Find where the given text appears and provide that cell's center as (x, y) coordinate. 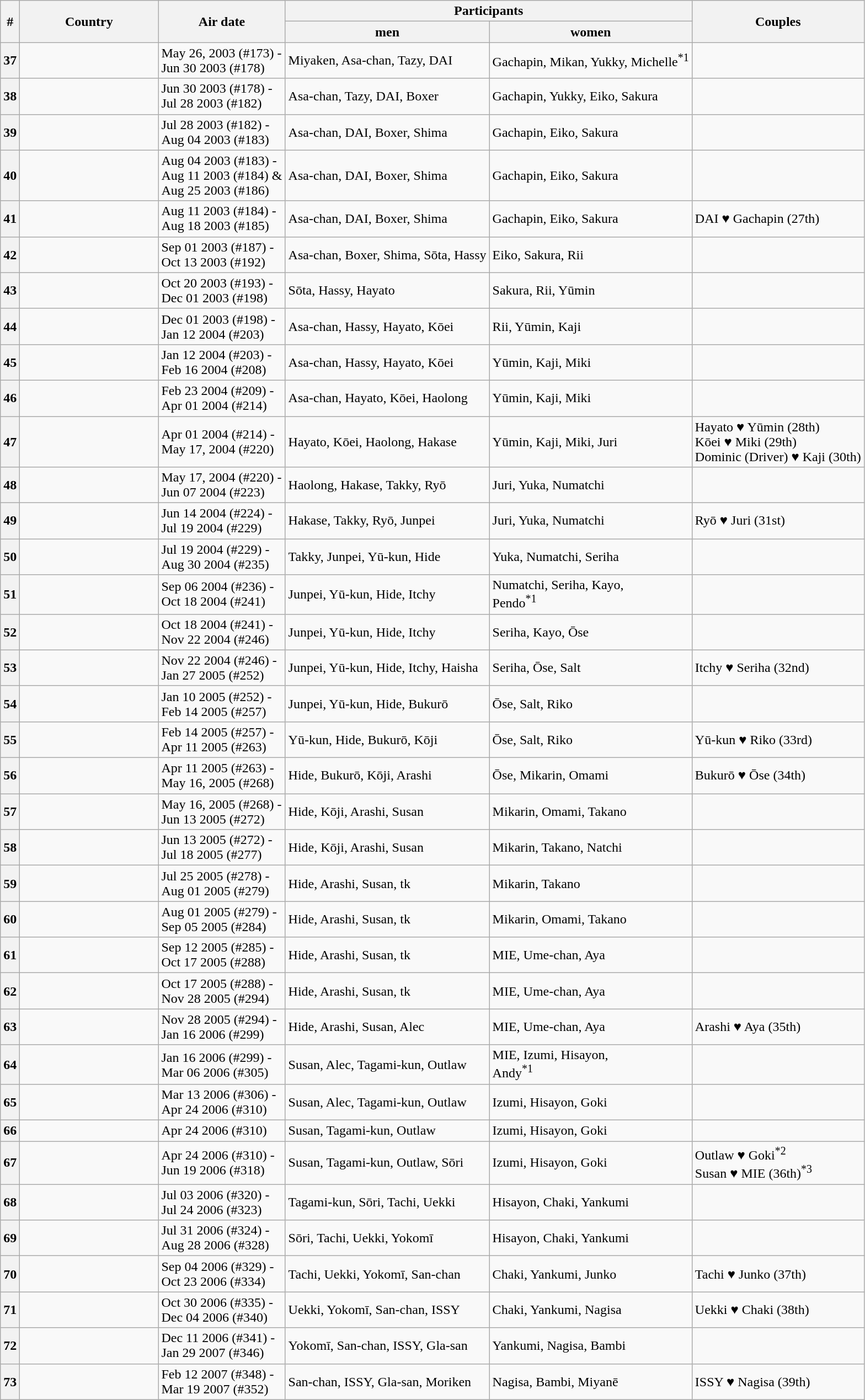
46 (10, 398)
Oct 17 2005 (#288) -Nov 28 2005 (#294) (222, 991)
Participants (489, 11)
Gachapin, Yukky, Eiko, Sakura (590, 96)
Yū-kun ♥ Riko (33rd) (778, 739)
Yankumi, Nagisa, Bambi (590, 1346)
38 (10, 96)
Asa-chan, Hayato, Kōei, Haolong (387, 398)
51 (10, 595)
Jul 28 2003 (#182) -Aug 04 2003 (#183) (222, 132)
Hide, Bukurō, Kōji, Arashi (387, 776)
Gachapin, Mikan, Yukky, Michelle*1 (590, 61)
41 (10, 218)
Ryō ♥ Juri (31st) (778, 521)
Sōta, Hassy, Hayato (387, 290)
40 (10, 175)
Bukurō ♥ Ōse (34th) (778, 776)
Itchy ♥ Seriha (32nd) (778, 667)
Jul 31 2006 (#324) -Aug 28 2006 (#328) (222, 1238)
43 (10, 290)
Jul 25 2005 (#278) -Aug 01 2005 (#279) (222, 884)
Takky, Junpei, Yū-kun, Hide (387, 557)
Miyaken, Asa-chan, Tazy, DAI (387, 61)
Haolong, Hakase, Takky, Ryō (387, 485)
Susan, Tagami-kun, Outlaw (387, 1131)
Feb 23 2004 (#209) -Apr 01 2004 (#214) (222, 398)
71 (10, 1310)
Nagisa, Bambi, Miyanē (590, 1381)
65 (10, 1102)
Asa-chan, Boxer, Shima, Sōta, Hassy (387, 255)
Jan 12 2004 (#203) -Feb 16 2004 (#208) (222, 362)
44 (10, 327)
Hakase, Takky, Ryō, Junpei (387, 521)
Dec 01 2003 (#198) -Jan 12 2004 (#203) (222, 327)
48 (10, 485)
61 (10, 955)
60 (10, 919)
39 (10, 132)
Junpei, Yū-kun, Hide, Bukurō (387, 704)
Hayato, Kōei, Haolong, Hakase (387, 441)
MIE, Izumi, Hisayon,Andy*1 (590, 1065)
Numatchi, Seriha, Kayo,Pendo*1 (590, 595)
women (590, 32)
Uekki ♥ Chaki (38th) (778, 1310)
50 (10, 557)
Sep 01 2003 (#187) -Oct 13 2003 (#192) (222, 255)
Oct 20 2003 (#193) -Dec 01 2003 (#198) (222, 290)
San-chan, ISSY, Gla-san, Moriken (387, 1381)
Asa-chan, Tazy, DAI, Boxer (387, 96)
Chaki, Yankumi, Nagisa (590, 1310)
Sep 12 2005 (#285) -Oct 17 2005 (#288) (222, 955)
Hide, Arashi, Susan, Alec (387, 1027)
Oct 18 2004 (#241) -Nov 22 2004 (#246) (222, 632)
52 (10, 632)
57 (10, 812)
Couples (778, 22)
54 (10, 704)
men (387, 32)
Chaki, Yankumi, Junko (590, 1274)
ISSY ♥ Nagisa (39th) (778, 1381)
Apr 24 2006 (#310) -Jun 19 2006 (#318) (222, 1163)
Aug 11 2003 (#184) -Aug 18 2003 (#185) (222, 218)
Tagami-kun, Sōri, Tachi, Uekki (387, 1203)
Feb 12 2007 (#348) -Mar 19 2007 (#352) (222, 1381)
Junpei, Yū-kun, Hide, Itchy, Haisha (387, 667)
Country (89, 22)
Uekki, Yokomī, San-chan, ISSY (387, 1310)
49 (10, 521)
Mikarin, Takano (590, 884)
Apr 11 2005 (#263) -May 16, 2005 (#268) (222, 776)
70 (10, 1274)
45 (10, 362)
Tachi ♥ Junko (37th) (778, 1274)
Air date (222, 22)
Jan 10 2005 (#252) -Feb 14 2005 (#257) (222, 704)
Sep 04 2006 (#329) -Oct 23 2006 (#334) (222, 1274)
55 (10, 739)
# (10, 22)
Rii, Yūmin, Kaji (590, 327)
Susan, Tagami-kun, Outlaw, Sōri (387, 1163)
May 17, 2004 (#220) -Jun 07 2004 (#223) (222, 485)
DAI ♥ Gachapin (27th) (778, 218)
Yokomī, San-chan, ISSY, Gla-san (387, 1346)
47 (10, 441)
59 (10, 884)
Jul 19 2004 (#229) -Aug 30 2004 (#235) (222, 557)
Mar 13 2006 (#306) -Apr 24 2006 (#310) (222, 1102)
Apr 24 2006 (#310) (222, 1131)
Yū-kun, Hide, Bukurō, Kōji (387, 739)
42 (10, 255)
53 (10, 667)
Jul 03 2006 (#320) -Jul 24 2006 (#323) (222, 1203)
63 (10, 1027)
Mikarin, Takano, Natchi (590, 847)
Sep 06 2004 (#236) -Oct 18 2004 (#241) (222, 595)
Ōse, Mikarin, Omami (590, 776)
Jun 13 2005 (#272) -Jul 18 2005 (#277) (222, 847)
Aug 01 2005 (#279) -Sep 05 2005 (#284) (222, 919)
Oct 30 2006 (#335) -Dec 04 2006 (#340) (222, 1310)
62 (10, 991)
66 (10, 1131)
Seriha, Ōse, Salt (590, 667)
58 (10, 847)
69 (10, 1238)
73 (10, 1381)
Yuka, Numatchi, Seriha (590, 557)
67 (10, 1163)
Feb 14 2005 (#257) -Apr 11 2005 (#263) (222, 739)
Nov 28 2005 (#294) -Jan 16 2006 (#299) (222, 1027)
Aug 04 2003 (#183) -Aug 11 2003 (#184) &Aug 25 2003 (#186) (222, 175)
Arashi ♥ Aya (35th) (778, 1027)
Eiko, Sakura, Rii (590, 255)
68 (10, 1203)
Tachi, Uekki, Yokomī, San-chan (387, 1274)
Sōri, Tachi, Uekki, Yokomī (387, 1238)
Dec 11 2006 (#341) -Jan 29 2007 (#346) (222, 1346)
Hayato ♥ Yūmin (28th)Kōei ♥ Miki (29th)Dominic (Driver) ♥ Kaji (30th) (778, 441)
72 (10, 1346)
Jun 14 2004 (#224) -Jul 19 2004 (#229) (222, 521)
Jan 16 2006 (#299) -Mar 06 2006 (#305) (222, 1065)
37 (10, 61)
Apr 01 2004 (#214) -May 17, 2004 (#220) (222, 441)
Jun 30 2003 (#178) -Jul 28 2003 (#182) (222, 96)
64 (10, 1065)
Seriha, Kayo, Ōse (590, 632)
May 16, 2005 (#268) -Jun 13 2005 (#272) (222, 812)
Outlaw ♥ Goki*2Susan ♥ MIE (36th)*3 (778, 1163)
May 26, 2003 (#173) -Jun 30 2003 (#178) (222, 61)
Sakura, Rii, Yūmin (590, 290)
Nov 22 2004 (#246) -Jan 27 2005 (#252) (222, 667)
Yūmin, Kaji, Miki, Juri (590, 441)
56 (10, 776)
